Pinpoint the cell where the given text exists, returning its (X, Y) midpoint coordinate. 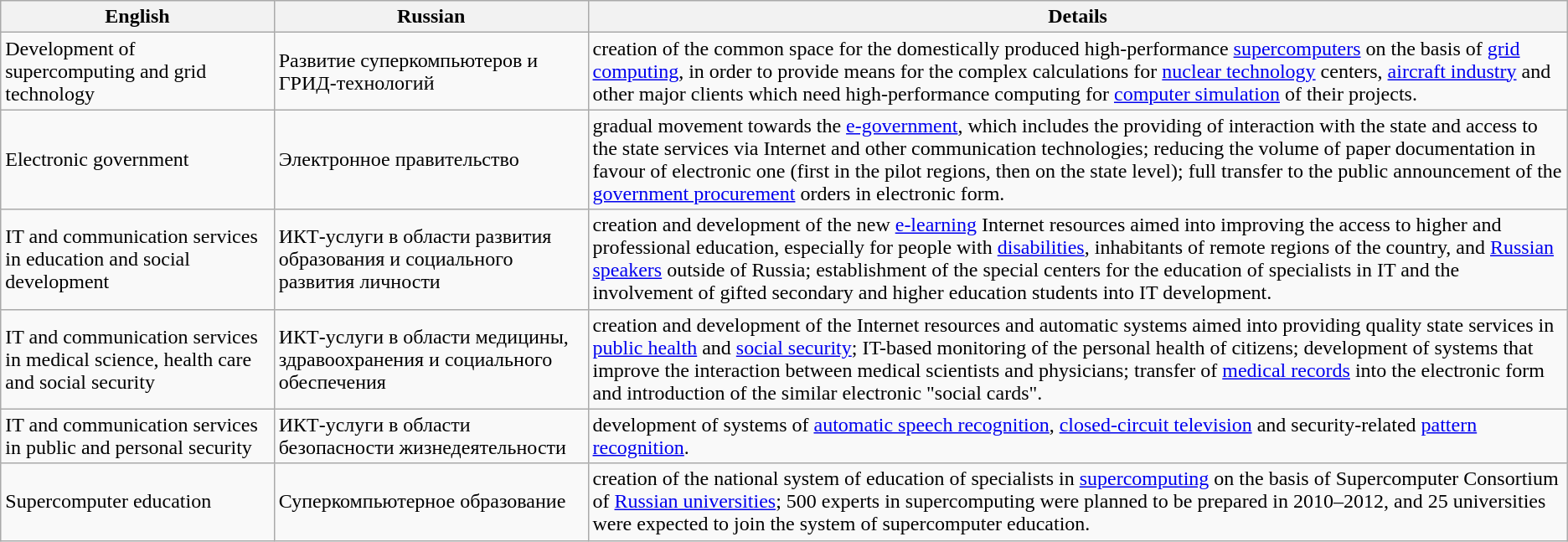
Russian (431, 17)
Суперкомпьютерное образование (431, 502)
Electronic government (137, 159)
English (137, 17)
IT and communication services in medical science, health care and social security (137, 359)
Details (1077, 17)
development of systems of automatic speech recognition, closed-circuit television and security-related pattern recognition. (1077, 436)
ИКТ-услуги в области медицины, здравоохранения и социального обеспечения (431, 359)
Supercomputer education (137, 502)
Развитие суперкомпьютеров и ГРИД-технологий (431, 71)
Электронное правительство (431, 159)
ИКТ-услуги в области безопасности жизнедеятельности (431, 436)
IT and communication services in education and social development (137, 260)
Development of supercomputing and grid technology (137, 71)
ИКТ-услуги в области развития образования и социального развития личности (431, 260)
IT and communication services in public and personal security (137, 436)
